Output the (X, Y) coordinate of the center of the cell containing the given text.  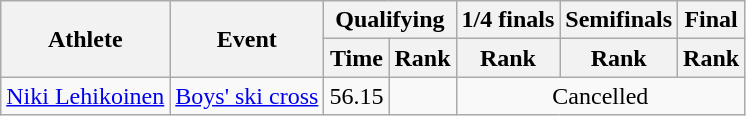
Athlete (86, 39)
Semifinals (619, 20)
Time (356, 58)
Boys' ski cross (247, 96)
Niki Lehikoinen (86, 96)
Event (247, 39)
Qualifying (390, 20)
1/4 finals (508, 20)
Cancelled (600, 96)
Final (712, 20)
56.15 (356, 96)
